Return the (X, Y) coordinate for the center point of the cell that contains the specified text.  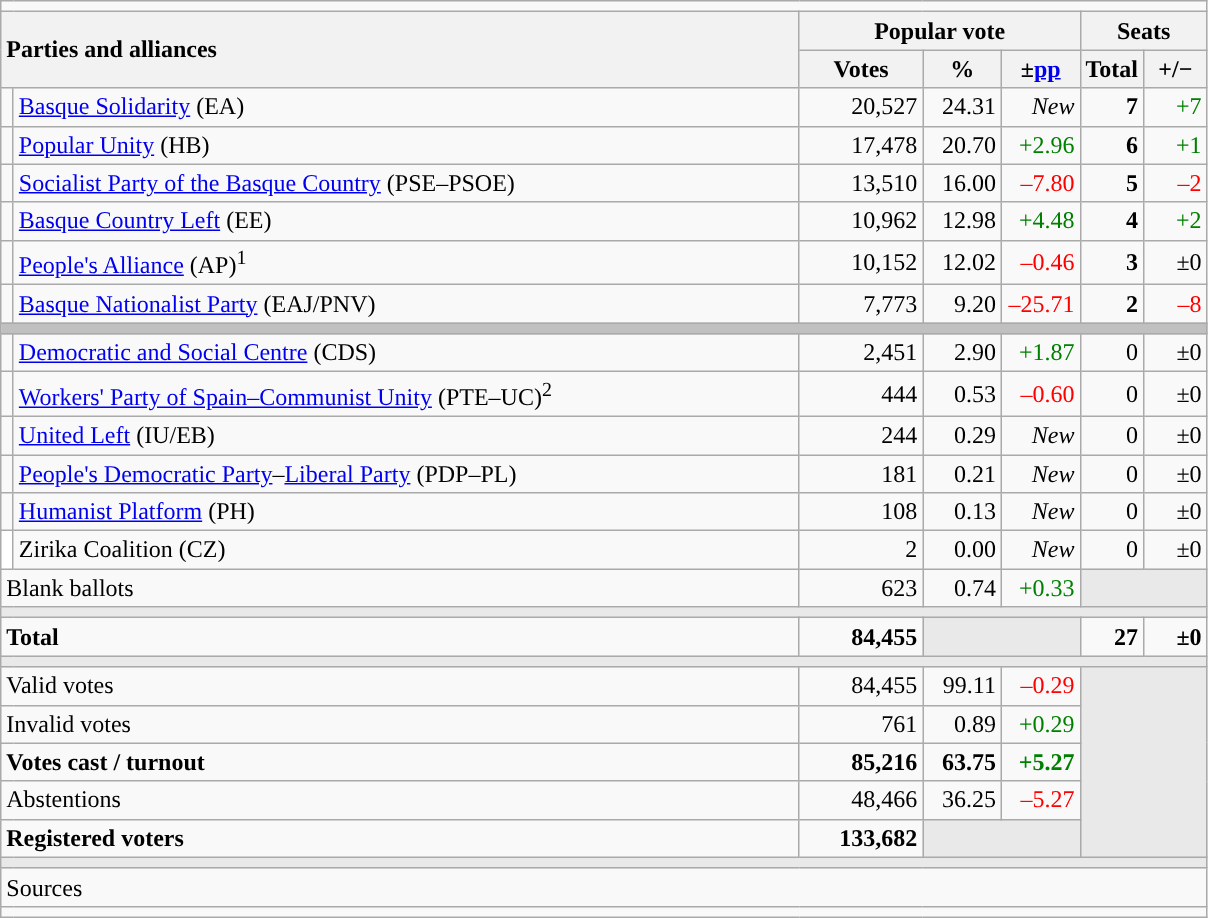
+0.29 (1040, 724)
Blank ballots (400, 588)
7 (1112, 107)
63.75 (962, 762)
–0.46 (1040, 262)
+7 (1176, 107)
133,682 (861, 838)
108 (861, 512)
48,466 (861, 800)
Votes cast / turnout (400, 762)
Humanist Platform (PH) (406, 512)
±pp (1040, 69)
Registered voters (400, 838)
+1.87 (1040, 353)
0.74 (962, 588)
Basque Nationalist Party (EAJ/PNV) (406, 304)
–7.80 (1040, 183)
+2.96 (1040, 145)
+/− (1176, 69)
Basque Solidarity (EA) (406, 107)
People's Democratic Party–Liberal Party (PDP–PL) (406, 474)
9.20 (962, 304)
6 (1112, 145)
–0.29 (1040, 686)
0.13 (962, 512)
+2 (1176, 221)
2.90 (962, 353)
20.70 (962, 145)
181 (861, 474)
85,216 (861, 762)
12.02 (962, 262)
–2 (1176, 183)
–25.71 (1040, 304)
–0.60 (1040, 394)
0.53 (962, 394)
Workers' Party of Spain–Communist Unity (PTE–UC)2 (406, 394)
3 (1112, 262)
7,773 (861, 304)
Valid votes (400, 686)
12.98 (962, 221)
Seats (1144, 31)
13,510 (861, 183)
99.11 (962, 686)
Popular Unity (HB) (406, 145)
+1 (1176, 145)
United Left (IU/EB) (406, 435)
Socialist Party of the Basque Country (PSE–PSOE) (406, 183)
444 (861, 394)
+5.27 (1040, 762)
% (962, 69)
761 (861, 724)
244 (861, 435)
17,478 (861, 145)
–5.27 (1040, 800)
Democratic and Social Centre (CDS) (406, 353)
People's Alliance (AP)1 (406, 262)
36.25 (962, 800)
10,152 (861, 262)
Votes (861, 69)
Popular vote (940, 31)
Abstentions (400, 800)
Zirika Coalition (CZ) (406, 550)
0.00 (962, 550)
–8 (1176, 304)
623 (861, 588)
2,451 (861, 353)
24.31 (962, 107)
0.89 (962, 724)
5 (1112, 183)
10,962 (861, 221)
0.29 (962, 435)
4 (1112, 221)
16.00 (962, 183)
Parties and alliances (400, 50)
Invalid votes (400, 724)
Basque Country Left (EE) (406, 221)
20,527 (861, 107)
27 (1112, 637)
Sources (604, 887)
+4.48 (1040, 221)
0.21 (962, 474)
+0.33 (1040, 588)
